Extract the [x, y] coordinate from the center of the cell holding the provided text.  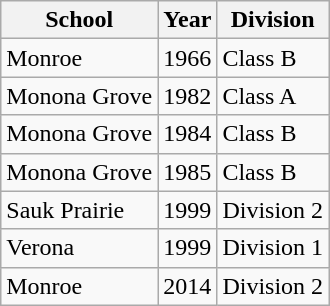
School [80, 20]
1966 [188, 58]
Division 1 [273, 248]
1982 [188, 96]
1984 [188, 134]
Sauk Prairie [80, 210]
Class A [273, 96]
Division [273, 20]
2014 [188, 286]
Verona [80, 248]
Year [188, 20]
1985 [188, 172]
